Capture the cell that displays the provided text and extract its (X, Y) central coordinate. 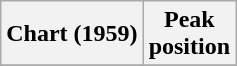
Chart (1959) (72, 34)
Peakposition (189, 34)
